Detect which cell encompasses the target text, then output its [x, y] center coordinate. 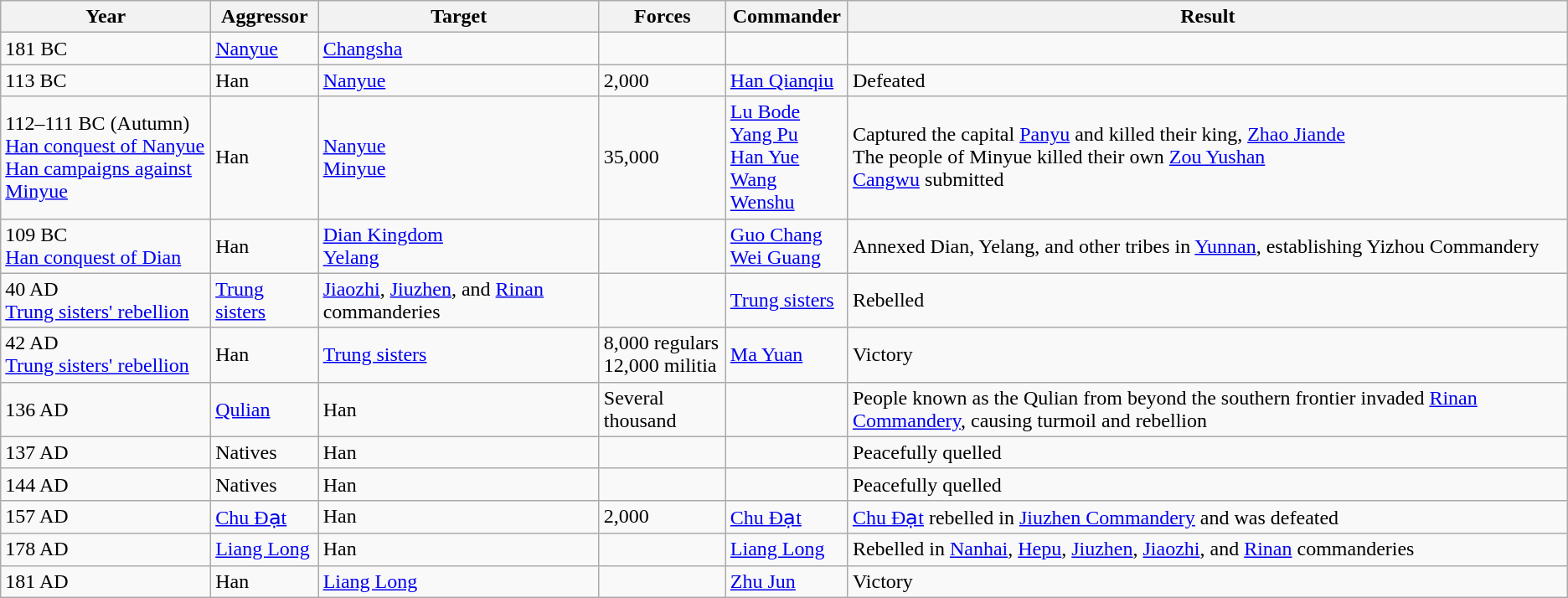
Rebelled [1208, 300]
Aggressor [265, 17]
144 AD [106, 484]
People known as the Qulian from beyond the southern frontier invaded Rinan Commandery, causing turmoil and rebellion [1208, 409]
157 AD [106, 517]
Result [1208, 17]
181 BC [106, 49]
Guo ChangWei Guang [787, 246]
109 BCHan conquest of Dian [106, 246]
Commander [787, 17]
112–111 BC (Autumn)Han conquest of NanyueHan campaigns against Minyue [106, 157]
137 AD [106, 452]
NanyueMinyue [459, 157]
8,000 regulars12,000 militia [662, 355]
Lu BodeYang PuHan YueWang Wenshu [787, 157]
Target [459, 17]
Changsha [459, 49]
Defeated [1208, 80]
Rebelled in Nanhai, Hepu, Jiuzhen, Jiaozhi, and Rinan commanderies [1208, 549]
Captured the capital Panyu and killed their king, Zhao JiandeThe people of Minyue killed their own Zou YushanCangwu submitted [1208, 157]
Several thousand [662, 409]
Ma Yuan [787, 355]
35,000 [662, 157]
113 BC [106, 80]
Annexed Dian, Yelang, and other tribes in Yunnan, establishing Yizhou Commandery [1208, 246]
Qulian [265, 409]
Forces [662, 17]
Han Qianqiu [787, 80]
Year [106, 17]
181 AD [106, 581]
Chu Đạt rebelled in Jiuzhen Commandery and was defeated [1208, 517]
Dian KingdomYelang [459, 246]
136 AD [106, 409]
40 ADTrung sisters' rebellion [106, 300]
178 AD [106, 549]
Jiaozhi, Jiuzhen, and Rinan commanderies [459, 300]
Zhu Jun [787, 581]
42 ADTrung sisters' rebellion [106, 355]
